Capture the cell that displays the provided text and extract its (x, y) central coordinate. 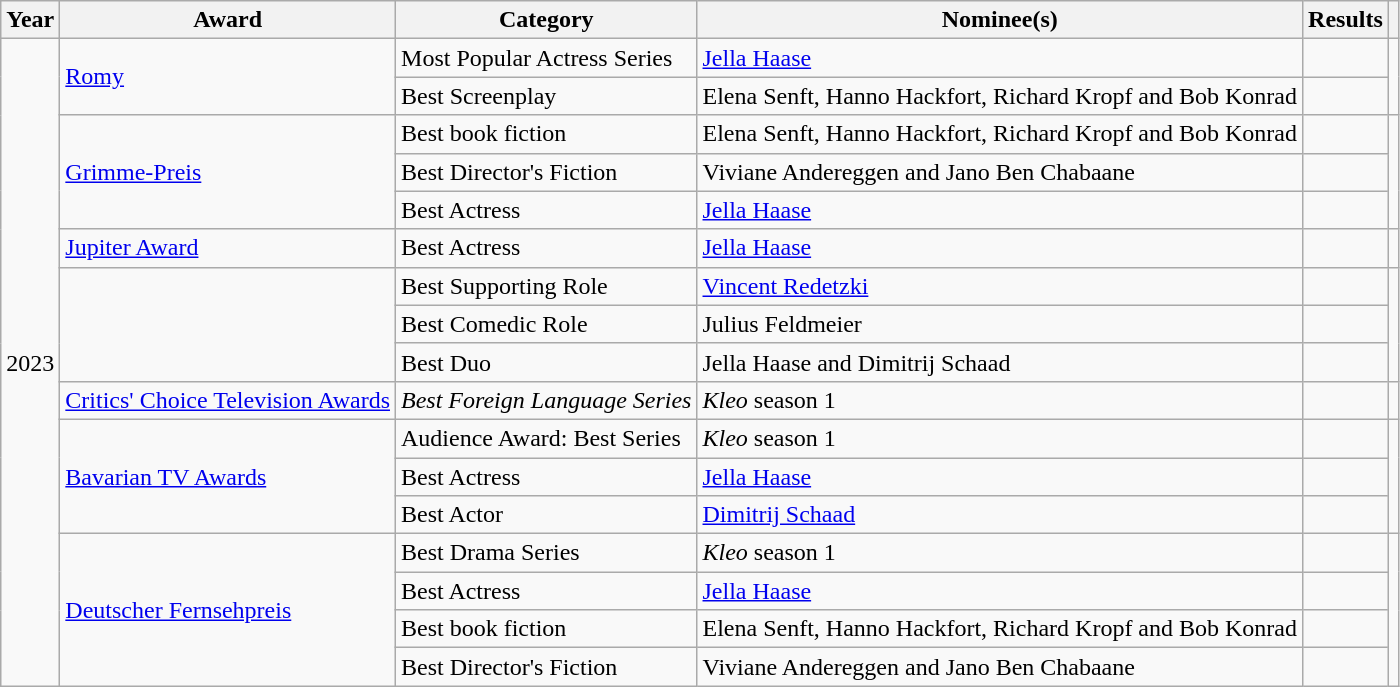
Critics' Choice Television Awards (228, 400)
Deutscher Fernsehpreis (228, 610)
Award (228, 20)
2023 (30, 362)
Most Popular Actress Series (546, 58)
Best Screenplay (546, 96)
Best Comedic Role (546, 324)
Bavarian TV Awards (228, 476)
Dimitrij Schaad (1000, 515)
Best Actor (546, 515)
Best Foreign Language Series (546, 400)
Vincent Redetzki (1000, 286)
Results (1346, 20)
Year (30, 20)
Jella Haase and Dimitrij Schaad (1000, 362)
Julius Feldmeier (1000, 324)
Romy (228, 77)
Best Duo (546, 362)
Audience Award: Best Series (546, 438)
Best Supporting Role (546, 286)
Category (546, 20)
Best Drama Series (546, 553)
Nominee(s) (1000, 20)
Jupiter Award (228, 248)
Grimme-Preis (228, 172)
